Determine the [X, Y] coordinate at the center of the cell enclosing the given text.  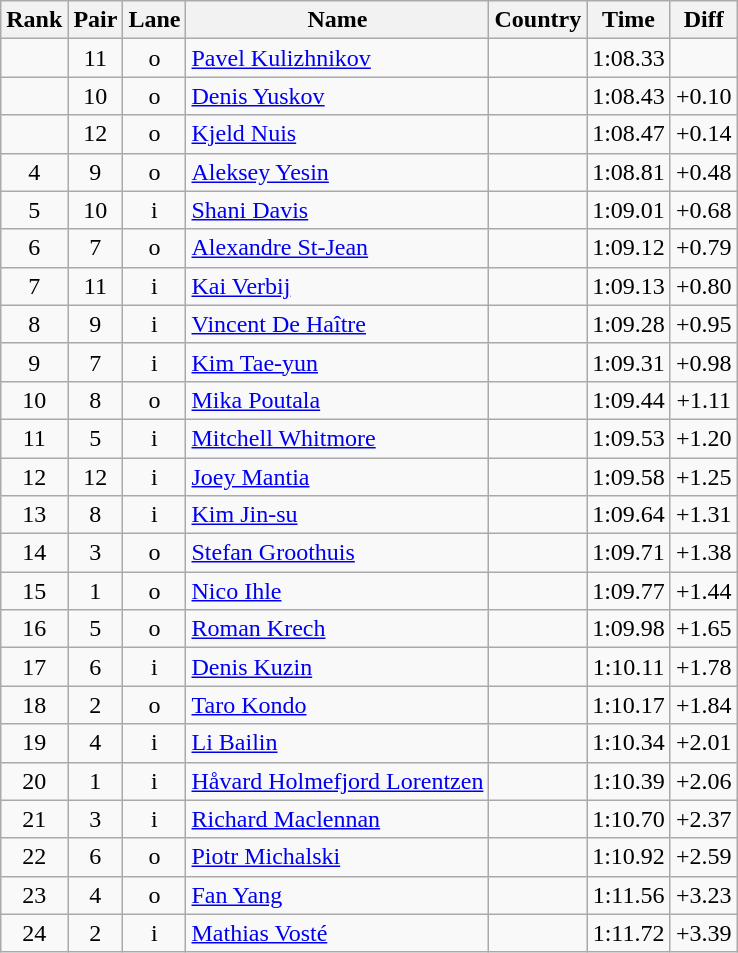
+1.20 [704, 438]
1:11.56 [629, 895]
+1.11 [704, 400]
+0.80 [704, 286]
Piotr Michalski [338, 857]
+1.25 [704, 477]
1:10.34 [629, 743]
23 [34, 895]
1:09.77 [629, 591]
1:08.43 [629, 96]
Nico Ihle [338, 591]
1:09.71 [629, 553]
+0.95 [704, 324]
+0.10 [704, 96]
Pair [96, 20]
Denis Kuzin [338, 667]
Vincent De Haître [338, 324]
Alexandre St-Jean [338, 248]
Shani Davis [338, 210]
+3.23 [704, 895]
Taro Kondo [338, 705]
Mika Poutala [338, 400]
Pavel Kulizhnikov [338, 58]
Lane [154, 20]
+0.48 [704, 172]
+1.44 [704, 591]
+2.59 [704, 857]
1:09.28 [629, 324]
1:09.31 [629, 362]
1:08.33 [629, 58]
1:10.92 [629, 857]
1:08.81 [629, 172]
1:09.12 [629, 248]
Roman Krech [338, 629]
Kim Jin-su [338, 515]
1:09.64 [629, 515]
+0.68 [704, 210]
21 [34, 819]
1:09.44 [629, 400]
16 [34, 629]
1:09.53 [629, 438]
1:09.01 [629, 210]
14 [34, 553]
Fan Yang [338, 895]
Joey Mantia [338, 477]
Mathias Vosté [338, 933]
+1.65 [704, 629]
Denis Yuskov [338, 96]
Diff [704, 20]
Li Bailin [338, 743]
1:10.39 [629, 781]
1:09.98 [629, 629]
+1.31 [704, 515]
Kai Verbij [338, 286]
Name [338, 20]
22 [34, 857]
+0.79 [704, 248]
1:10.11 [629, 667]
18 [34, 705]
1:09.58 [629, 477]
Richard Maclennan [338, 819]
Stefan Groothuis [338, 553]
+3.39 [704, 933]
24 [34, 933]
Kim Tae-yun [338, 362]
+2.06 [704, 781]
15 [34, 591]
+1.38 [704, 553]
+1.84 [704, 705]
Aleksey Yesin [338, 172]
Kjeld Nuis [338, 134]
1:11.72 [629, 933]
+0.98 [704, 362]
17 [34, 667]
+0.14 [704, 134]
1:10.70 [629, 819]
Mitchell Whitmore [338, 438]
Rank [34, 20]
+2.37 [704, 819]
Country [538, 20]
+2.01 [704, 743]
19 [34, 743]
13 [34, 515]
Håvard Holmefjord Lorentzen [338, 781]
1:09.13 [629, 286]
Time [629, 20]
20 [34, 781]
+1.78 [704, 667]
1:08.47 [629, 134]
1:10.17 [629, 705]
